Pinpoint the cell where the given text exists, returning its (x, y) midpoint coordinate. 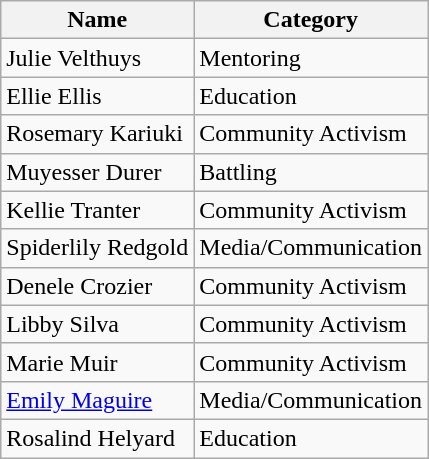
Denele Crozier (98, 286)
Julie Velthuys (98, 58)
Kellie Tranter (98, 210)
Rosemary Kariuki (98, 134)
Battling (311, 172)
Libby Silva (98, 324)
Muyesser Durer (98, 172)
Name (98, 20)
Marie Muir (98, 362)
Category (311, 20)
Rosalind Helyard (98, 438)
Spiderlily Redgold (98, 248)
Ellie Ellis (98, 96)
Emily Maguire (98, 400)
Mentoring (311, 58)
